Search for the cell housing the specified text and yield its [X, Y] center coordinate. 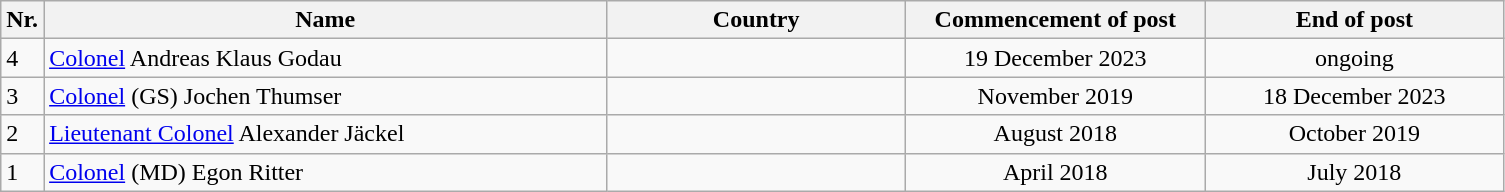
Colonel (GS) Jochen Thumser [326, 96]
ongoing [1354, 58]
October 2019 [1354, 134]
Country [756, 20]
August 2018 [1056, 134]
19 December 2023 [1056, 58]
Nr. [22, 20]
End of post [1354, 20]
18 December 2023 [1354, 96]
July 2018 [1354, 172]
November 2019 [1056, 96]
Colonel Andreas Klaus Godau [326, 58]
2 [22, 134]
April 2018 [1056, 172]
Colonel (MD) Egon Ritter [326, 172]
Name [326, 20]
1 [22, 172]
3 [22, 96]
Commencement of post [1056, 20]
4 [22, 58]
Lieutenant Colonel Alexander Jäckel [326, 134]
